Output the [X, Y] coordinate of the center of the cell containing the given text.  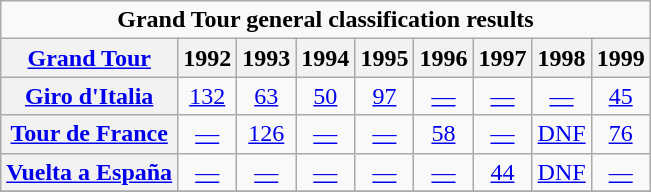
Giro d'Italia [90, 96]
63 [266, 96]
1994 [326, 58]
126 [266, 134]
1999 [620, 58]
58 [444, 134]
1992 [208, 58]
Grand Tour [90, 58]
1996 [444, 58]
1995 [384, 58]
76 [620, 134]
50 [326, 96]
1998 [562, 58]
45 [620, 96]
Grand Tour general classification results [326, 20]
Vuelta a España [90, 172]
44 [502, 172]
97 [384, 96]
Tour de France [90, 134]
1997 [502, 58]
1993 [266, 58]
132 [208, 96]
